Return the [x, y] coordinate for the center point of the cell that contains the specified text.  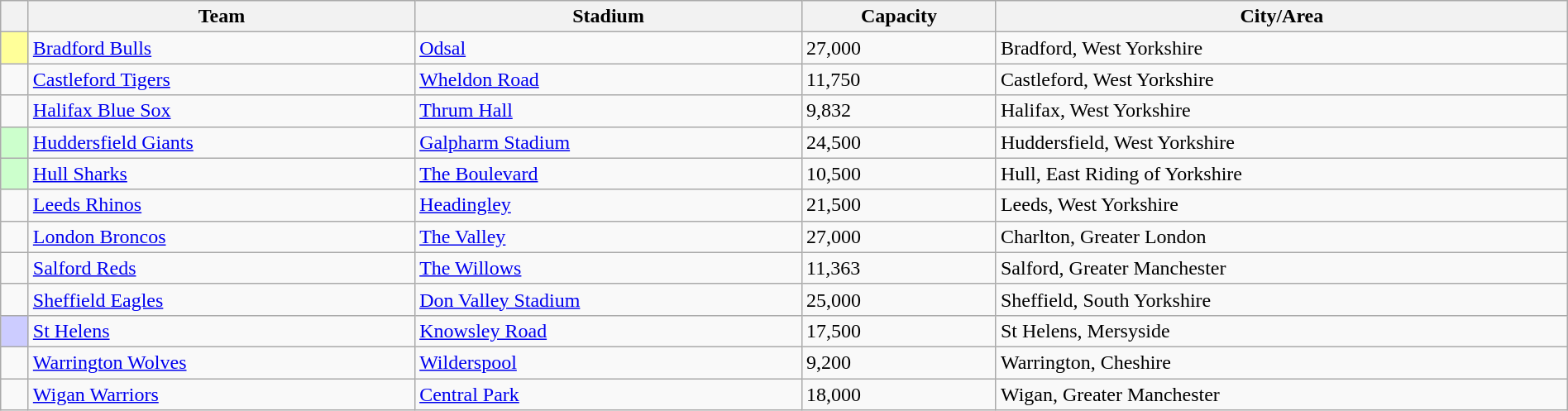
Headingley [609, 205]
Wigan, Greater Manchester [1282, 394]
Bradford, West Yorkshire [1282, 48]
Team [222, 17]
Knowsley Road [609, 331]
Leeds, West Yorkshire [1282, 205]
Bradford Bulls [222, 48]
The Boulevard [609, 174]
Stadium [609, 17]
10,500 [900, 174]
Halifax Blue Sox [222, 111]
Salford, Greater Manchester [1282, 268]
Sheffield Eagles [222, 299]
Huddersfield, West Yorkshire [1282, 142]
25,000 [900, 299]
11,750 [900, 79]
The Willows [609, 268]
21,500 [900, 205]
Halifax, West Yorkshire [1282, 111]
17,500 [900, 331]
St Helens [222, 331]
Leeds Rhinos [222, 205]
St Helens, Mersyside [1282, 331]
Don Valley Stadium [609, 299]
Thrum Hall [609, 111]
24,500 [900, 142]
Hull Sharks [222, 174]
Galpharm Stadium [609, 142]
9,832 [900, 111]
Capacity [900, 17]
Wheldon Road [609, 79]
Wilderspool [609, 362]
Central Park [609, 394]
Huddersfield Giants [222, 142]
City/Area [1282, 17]
11,363 [900, 268]
Warrington Wolves [222, 362]
Castleford, West Yorkshire [1282, 79]
Wigan Warriors [222, 394]
Sheffield, South Yorkshire [1282, 299]
London Broncos [222, 237]
9,200 [900, 362]
Warrington, Cheshire [1282, 362]
Castleford Tigers [222, 79]
Charlton, Greater London [1282, 237]
Salford Reds [222, 268]
The Valley [609, 237]
Hull, East Riding of Yorkshire [1282, 174]
Odsal [609, 48]
18,000 [900, 394]
